Locate the cell with the specified text and output its (x, y) center coordinate. 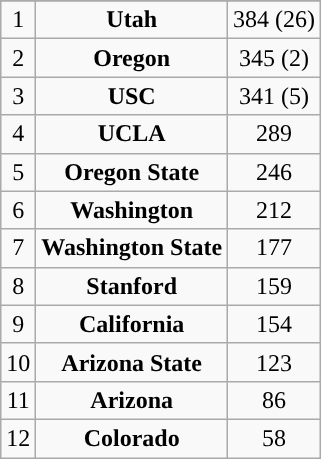
289 (274, 134)
Oregon (132, 58)
58 (274, 438)
2 (18, 58)
86 (274, 400)
12 (18, 438)
154 (274, 324)
7 (18, 248)
Oregon State (132, 172)
246 (274, 172)
6 (18, 210)
159 (274, 286)
9 (18, 324)
11 (18, 400)
1 (18, 20)
177 (274, 248)
341 (5) (274, 96)
Washington (132, 210)
5 (18, 172)
8 (18, 286)
USC (132, 96)
Utah (132, 20)
3 (18, 96)
384 (26) (274, 20)
345 (2) (274, 58)
212 (274, 210)
Colorado (132, 438)
Washington State (132, 248)
Arizona State (132, 362)
California (132, 324)
Stanford (132, 286)
123 (274, 362)
4 (18, 134)
Arizona (132, 400)
10 (18, 362)
UCLA (132, 134)
